Extract the (x, y) coordinate from the center of the cell holding the provided text.  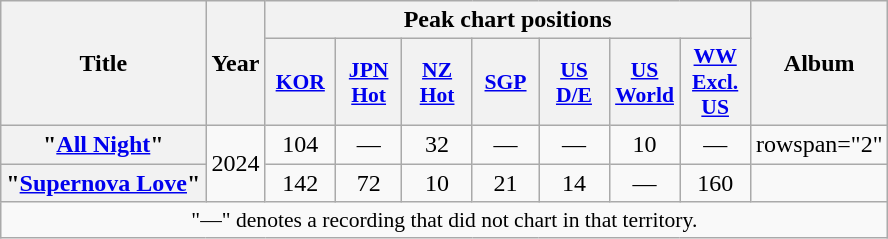
2024 (236, 163)
Album (819, 64)
"—" denotes a recording that did not chart in that territory. (444, 220)
Title (104, 64)
21 (505, 183)
KOR (300, 82)
SGP (505, 82)
160 (716, 183)
14 (574, 183)
NZHot (438, 82)
32 (438, 144)
104 (300, 144)
JPNHot (369, 82)
"All Night" (104, 144)
rowspan="2" (819, 144)
USWorld (644, 82)
USD/E (574, 82)
72 (369, 183)
142 (300, 183)
"Supernova Love" (104, 183)
Year (236, 64)
Peak chart positions (508, 20)
WWExcl.US (716, 82)
